Scan for the cell matching the given text and deliver its (x, y) coordinate at center. 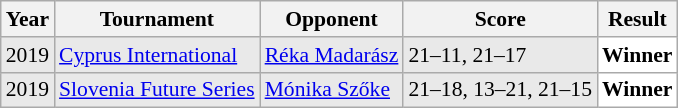
Opponent (332, 19)
21–18, 13–21, 21–15 (500, 90)
Result (638, 19)
Score (500, 19)
Cyprus International (157, 55)
Tournament (157, 19)
Mónika Szőke (332, 90)
Réka Madarász (332, 55)
Slovenia Future Series (157, 90)
21–11, 21–17 (500, 55)
Year (28, 19)
